Return (X, Y) of the center of cell containing provided text 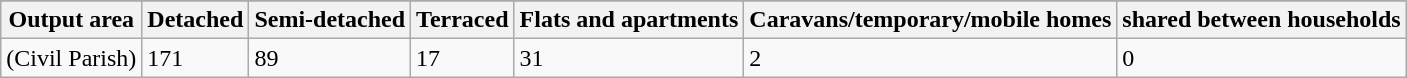
171 (196, 58)
89 (330, 58)
(Civil Parish) (72, 58)
Caravans/temporary/mobile homes (930, 20)
2 (930, 58)
31 (629, 58)
17 (462, 58)
Output area (72, 20)
Flats and apartments (629, 20)
0 (1262, 58)
shared between households (1262, 20)
Terraced (462, 20)
Detached (196, 20)
Semi-detached (330, 20)
